Return the [x, y] coordinate for the center point of the cell that contains the specified text.  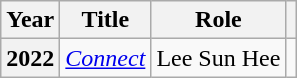
2022 [30, 58]
Year [30, 20]
Title [106, 20]
Connect [106, 58]
Role [218, 20]
Lee Sun Hee [218, 58]
